For the text-containing cell, return its midpoint in [X, Y] coordinate format. 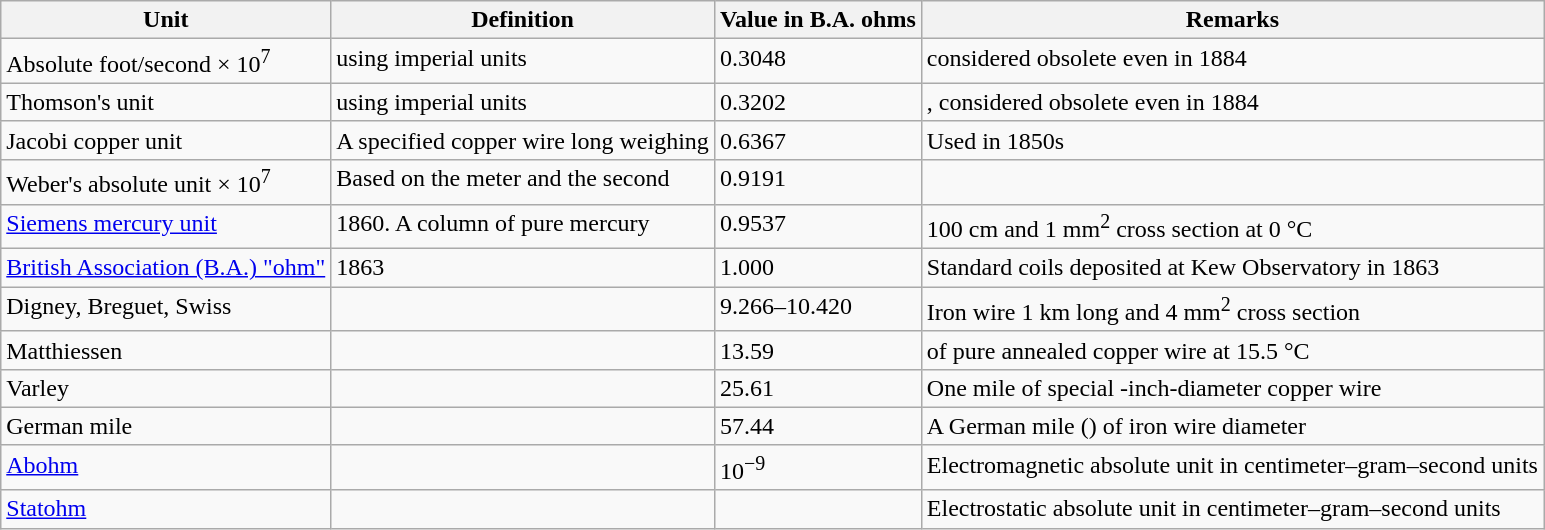
9.266–10.420 [818, 310]
A German mile () of iron wire diameter [1232, 426]
Electromagnetic absolute unit in centimeter–gram–second units [1232, 468]
1863 [523, 268]
Iron wire 1 km long and 4 mm2 cross section [1232, 310]
Jacobi copper unit [166, 140]
Thomson's unit [166, 102]
Remarks [1232, 20]
0.9537 [818, 226]
Statohm [166, 509]
Absolute foot/second × 107 [166, 62]
Matthiessen [166, 350]
100 cm and 1 mm2 cross section at 0 °C [1232, 226]
Varley [166, 388]
Electrostatic absolute unit in centimeter–gram–second units [1232, 509]
Standard coils deposited at Kew Observatory in 1863 [1232, 268]
57.44 [818, 426]
Abohm [166, 468]
Weber's absolute unit × 107 [166, 182]
One mile of special -inch-diameter copper wire [1232, 388]
British Association (B.A.) "ohm" [166, 268]
25.61 [818, 388]
Digney, Breguet, Swiss [166, 310]
of pure annealed copper wire at 15.5 °C [1232, 350]
10−9 [818, 468]
A specified copper wire long weighing [523, 140]
0.3048 [818, 62]
, considered obsolete even in 1884 [1232, 102]
Used in 1850s [1232, 140]
Based on the meter and the second [523, 182]
1860. A column of pure mercury [523, 226]
1.000 [818, 268]
Definition [523, 20]
Value in B.A. ohms [818, 20]
Unit [166, 20]
0.6367 [818, 140]
0.9191 [818, 182]
German mile [166, 426]
Siemens mercury unit [166, 226]
13.59 [818, 350]
0.3202 [818, 102]
considered obsolete even in 1884 [1232, 62]
